Return the (X, Y) coordinate for the center point of the cell that contains the specified text.  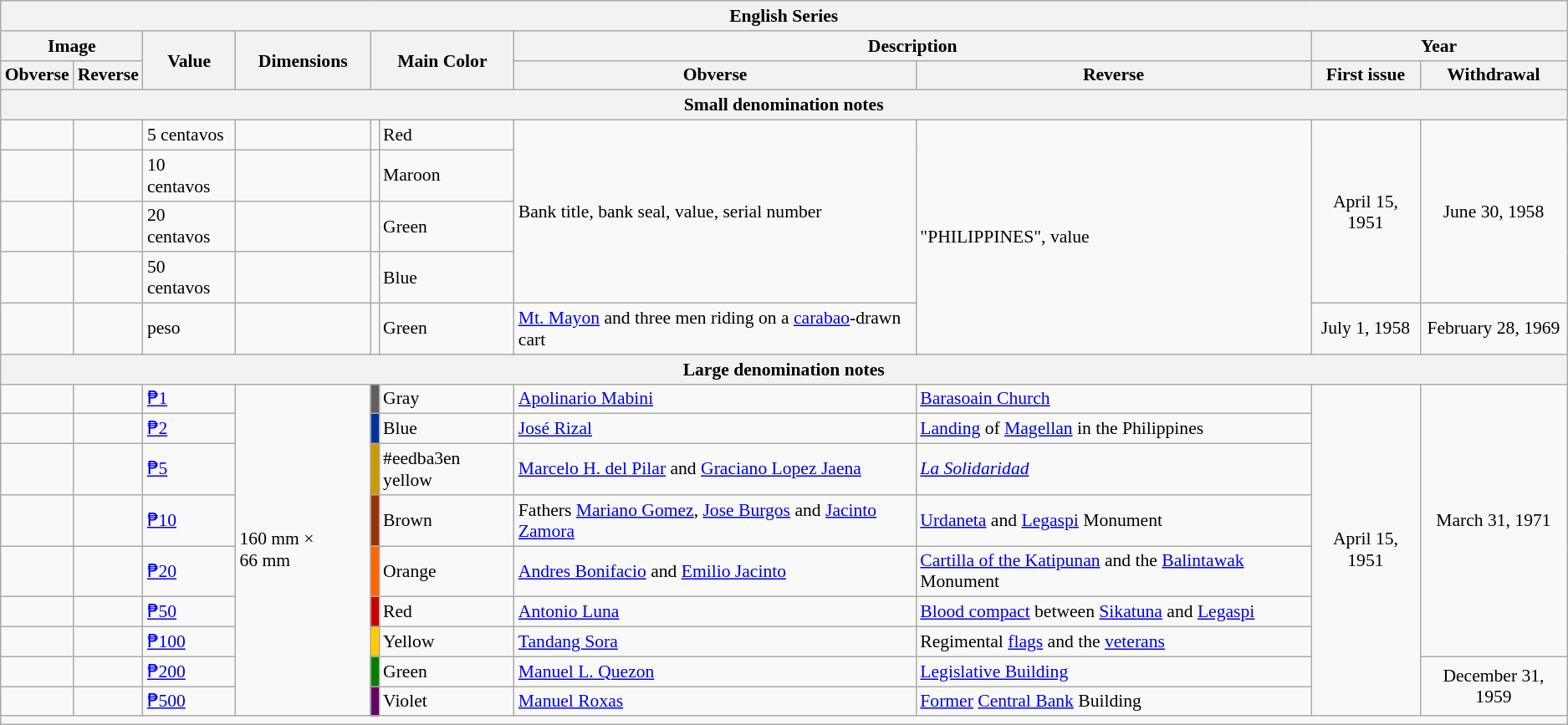
Description (913, 46)
₱5 (189, 470)
Gray (447, 399)
February 28, 1969 (1494, 329)
English Series (784, 16)
#eedba3en yellow (447, 470)
Yellow (447, 642)
Mt. Mayon and three men riding on a carabao-drawn cart (715, 329)
Barasoain Church (1113, 399)
₱100 (189, 642)
₱10 (189, 520)
June 30, 1958 (1494, 212)
50 centavos (189, 278)
Regimental flags and the veterans (1113, 642)
Former Central Bank Building (1113, 702)
₱1 (189, 399)
160 mm × 66 mm (303, 550)
"PHILIPPINES", value (1113, 237)
Large denomination notes (784, 370)
December 31, 1959 (1494, 686)
Landing of Magellan in the Philippines (1113, 429)
Cartilla of the Katipunan and the Balintawak Monument (1113, 572)
₱500 (189, 702)
5 centavos (189, 135)
Orange (447, 572)
20 centavos (189, 226)
Small denomination notes (784, 105)
Tandang Sora (715, 642)
Marcelo H. del Pilar and Graciano Lopez Jaena (715, 470)
Antonio Luna (715, 612)
March 31, 1971 (1494, 520)
Main Color (442, 60)
Withdrawal (1494, 75)
₱200 (189, 671)
Dimensions (303, 60)
peso (189, 329)
10 centavos (189, 176)
Legislative Building (1113, 671)
Image (72, 46)
Andres Bonifacio and Emilio Jacinto (715, 572)
Urdaneta and Legaspi Monument (1113, 520)
La Solidaridad (1113, 470)
₱50 (189, 612)
Manuel L. Quezon (715, 671)
Year (1439, 46)
July 1, 1958 (1366, 329)
₱2 (189, 429)
Brown (447, 520)
Apolinario Mabini (715, 399)
Bank title, bank seal, value, serial number (715, 212)
Manuel Roxas (715, 702)
Fathers Mariano Gomez, Jose Burgos and Jacinto Zamora (715, 520)
First issue (1366, 75)
José Rizal (715, 429)
Violet (447, 702)
Value (189, 60)
Blood compact between Sikatuna and Legaspi (1113, 612)
₱20 (189, 572)
Maroon (447, 176)
